Return the [X, Y] coordinate for the center point of the cell that contains the specified text.  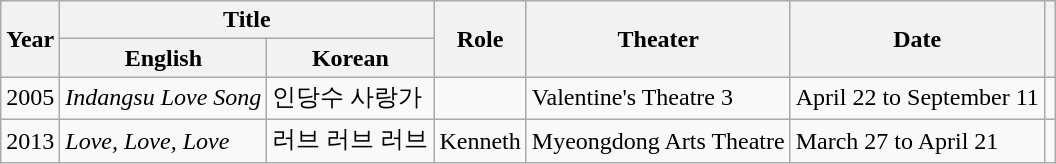
Valentine's Theatre 3 [658, 98]
English [164, 58]
Love, Love, Love [164, 140]
April 22 to September 11 [917, 98]
Korean [350, 58]
Date [917, 39]
Indangsu Love Song [164, 98]
Year [30, 39]
인당수 사랑가 [350, 98]
March 27 to April 21 [917, 140]
Theater [658, 39]
Myeongdong Arts Theatre [658, 140]
Kenneth [480, 140]
2013 [30, 140]
Title [247, 20]
2005 [30, 98]
Role [480, 39]
러브 러브 러브 [350, 140]
